Capture the cell that displays the provided text and extract its [x, y] central coordinate. 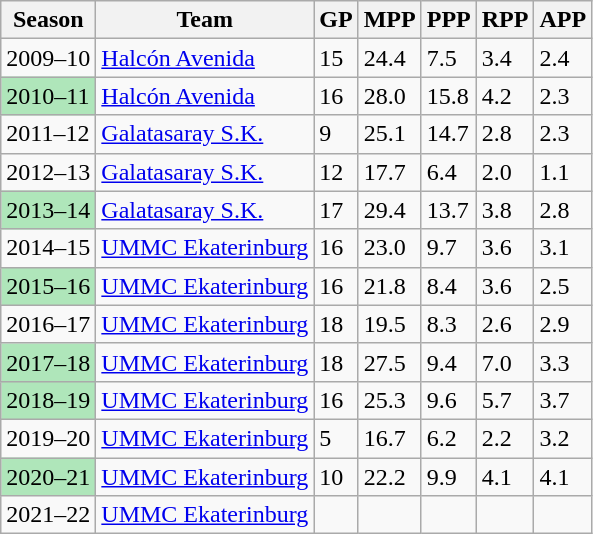
15 [336, 58]
7.5 [448, 58]
29.4 [390, 210]
APP [563, 20]
2014–15 [48, 248]
2012–13 [48, 172]
2018–19 [48, 400]
15.8 [448, 96]
24.4 [390, 58]
RPP [505, 20]
2013–14 [48, 210]
9.9 [448, 477]
4.2 [505, 96]
7.0 [505, 362]
2020–21 [48, 477]
6.2 [448, 438]
2016–17 [48, 324]
21.8 [390, 286]
Season [48, 20]
2011–12 [48, 134]
19.5 [390, 324]
17.7 [390, 172]
3.1 [563, 248]
MPP [390, 20]
2.5 [563, 286]
27.5 [390, 362]
3.4 [505, 58]
16.7 [390, 438]
5 [336, 438]
14.7 [448, 134]
25.3 [390, 400]
1.1 [563, 172]
5.7 [505, 400]
25.1 [390, 134]
PPP [448, 20]
2015–16 [48, 286]
2.4 [563, 58]
9.6 [448, 400]
8.3 [448, 324]
2019–20 [48, 438]
28.0 [390, 96]
3.8 [505, 210]
2.0 [505, 172]
3.3 [563, 362]
3.2 [563, 438]
3.7 [563, 400]
2.6 [505, 324]
8.4 [448, 286]
10 [336, 477]
9.4 [448, 362]
2010–11 [48, 96]
6.4 [448, 172]
23.0 [390, 248]
12 [336, 172]
2021–22 [48, 515]
17 [336, 210]
GP [336, 20]
2.9 [563, 324]
9.7 [448, 248]
22.2 [390, 477]
2009–10 [48, 58]
9 [336, 134]
13.7 [448, 210]
Team [205, 20]
2.2 [505, 438]
2017–18 [48, 362]
